Capture the cell that displays the provided text and extract its [X, Y] central coordinate. 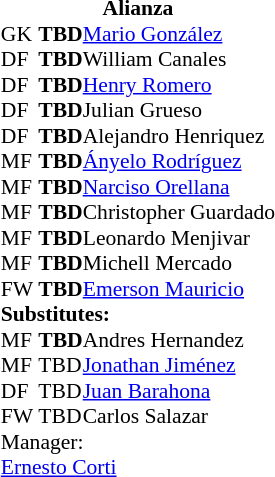
Julian Grueso [179, 110]
Henry Romero [179, 84]
Michell Mercado [179, 263]
Juan Barahona [179, 390]
GK [20, 33]
Leonardo Menjivar [179, 237]
William Canales [179, 59]
Mario González [179, 33]
Substitutes: [138, 314]
Jonathan Jiménez [179, 365]
Alejandro Henriquez [179, 135]
Manager: [138, 441]
Carlos Salazar [179, 416]
Christopher Guardado [179, 212]
Emerson Mauricio [179, 288]
Andres Hernandez [179, 339]
Ányelo Rodríguez [179, 161]
Narciso Orellana [179, 186]
